Determine the (X, Y) coordinate at the center of the cell enclosing the given text.  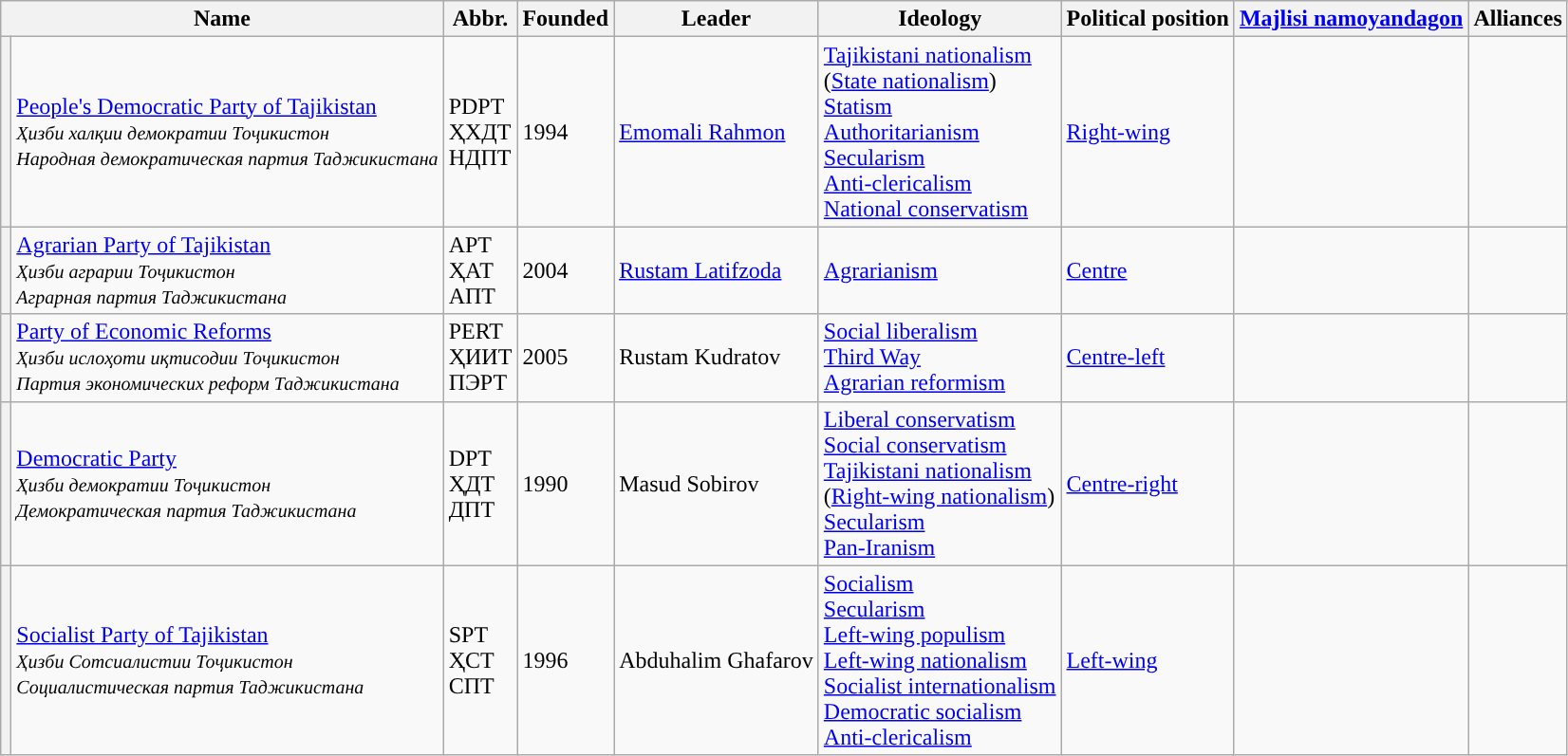
Political position (1148, 19)
Socialist Party of TajikistanҲизби Сотсиалистии ТоҷикистонСоциалистическая партия Таджикистана (228, 660)
People's Democratic Party of TajikistanҲизби халқии демократии ТоҷикистонНародная демократическая партия Таджикистана (228, 132)
Alliances (1518, 19)
Masud Sobirov (717, 484)
1994 (566, 132)
Ideology (940, 19)
Liberal conservatismSocial conservatismTajikistani nationalism(Right-wing nationalism)SecularismPan-Iranism (940, 484)
Social liberalismThird WayAgrarian reformism (940, 358)
Leader (717, 19)
2004 (566, 270)
Abbr. (480, 19)
Abduhalim Ghafarov (717, 660)
PDPTҲХДТНДПТ (480, 132)
Centre (1148, 270)
Party of Economic Reforms Ҳизби ислоҳоти иқтисодии ТоҷикистонПартия экономических реформ Таджикистана (228, 358)
PERTҲИИТПЭРТ (480, 358)
Centre-right (1148, 484)
2005 (566, 358)
Agrarianism (940, 270)
DPTҲДТДПТ (480, 484)
Rustam Kudratov (717, 358)
Agrarian Party of TajikistanҲизби аграрии ТоҷикистонАграрная партия Таджикистана (228, 270)
Rustam Latifzoda (717, 270)
Majlisi namoyandagon (1351, 19)
1990 (566, 484)
SPTҲСТСПТ (480, 660)
Tajikistani nationalism(State nationalism)StatismAuthoritarianismSecularismAnti-clericalismNational conservatism (940, 132)
Founded (566, 19)
SocialismSecularismLeft-wing populismLeft-wing nationalismSocialist internationalismDemocratic socialismAnti-clericalism (940, 660)
1996 (566, 660)
Emomali Rahmon (717, 132)
APTҲАТАПТ (480, 270)
Democratic PartyҲизби демократии ТоҷикистонДемократическая партия Таджикистана (228, 484)
Centre-left (1148, 358)
Name (222, 19)
Right-wing (1148, 132)
Left-wing (1148, 660)
